Identify which cell holds the provided text, then report its (X, Y) central coordinate. 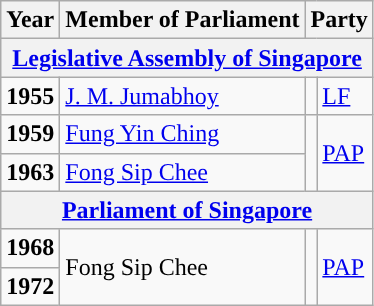
Fung Yin Ching (182, 134)
1959 (30, 134)
1972 (30, 286)
Member of Parliament (182, 20)
1963 (30, 172)
Party (339, 20)
1955 (30, 96)
Legislative Assembly of Singapore (188, 58)
1968 (30, 248)
LF (346, 96)
Year (30, 20)
J. M. Jumabhoy (182, 96)
Parliament of Singapore (188, 210)
